Search for the cell housing the specified text and yield its [X, Y] center coordinate. 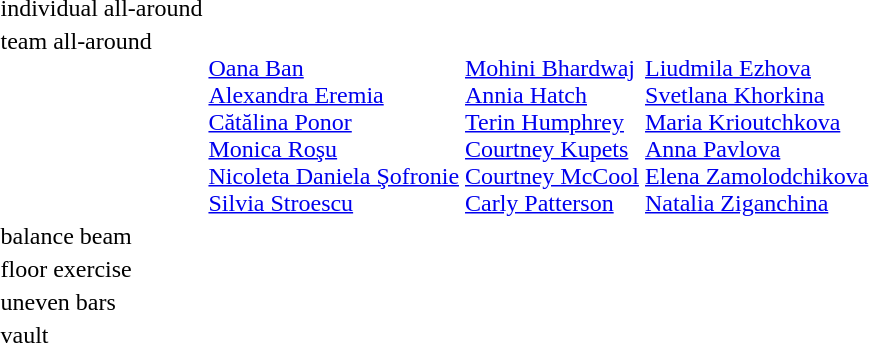
Mohini BhardwajAnnia HatchTerin HumphreyCourtney KupetsCourtney McCoolCarly Patterson [552, 122]
Oana BanAlexandra EremiaCătălina PonorMonica RoşuNicoleta Daniela ŞofronieSilvia Stroescu [334, 122]
